Identify which cell holds the provided text, then report its [X, Y] central coordinate. 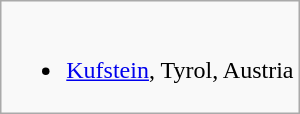
Kufstein, Tyrol, Austria [150, 58]
